Detect which cell encompasses the target text, then output its [X, Y] center coordinate. 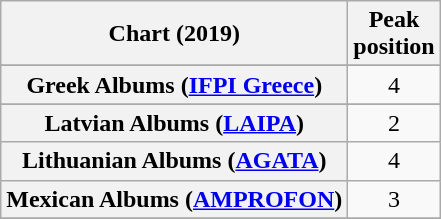
2 [394, 123]
3 [394, 199]
Latvian Albums (LAIPA) [174, 123]
Peakposition [394, 34]
Greek Albums (IFPI Greece) [174, 85]
Lithuanian Albums (AGATA) [174, 161]
Mexican Albums (AMPROFON) [174, 199]
Chart (2019) [174, 34]
